Return [X, Y] of the center of cell containing provided text 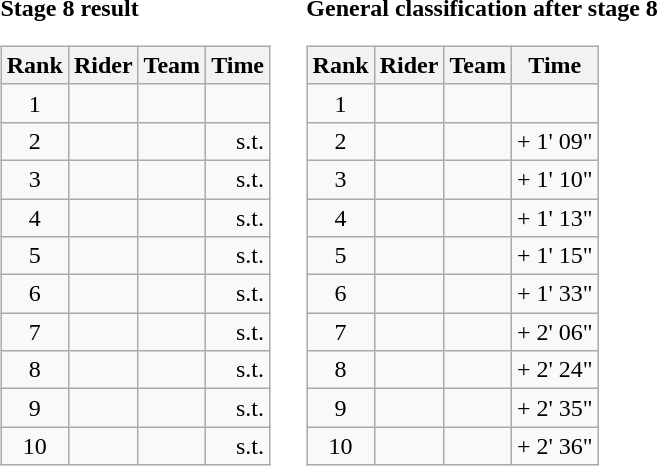
+ 2' 36" [554, 446]
+ 2' 06" [554, 332]
+ 2' 35" [554, 408]
+ 1' 09" [554, 141]
+ 1' 33" [554, 294]
+ 1' 10" [554, 179]
+ 2' 24" [554, 370]
+ 1' 15" [554, 256]
+ 1' 13" [554, 217]
